Identify which cell holds the provided text, then report its (X, Y) central coordinate. 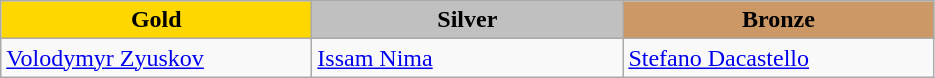
Bronze (778, 20)
Stefano Dacastello (778, 58)
Gold (156, 20)
Volodymyr Zyuskov (156, 58)
Issam Nima (468, 58)
Silver (468, 20)
